Capture the cell that displays the provided text and extract its (x, y) central coordinate. 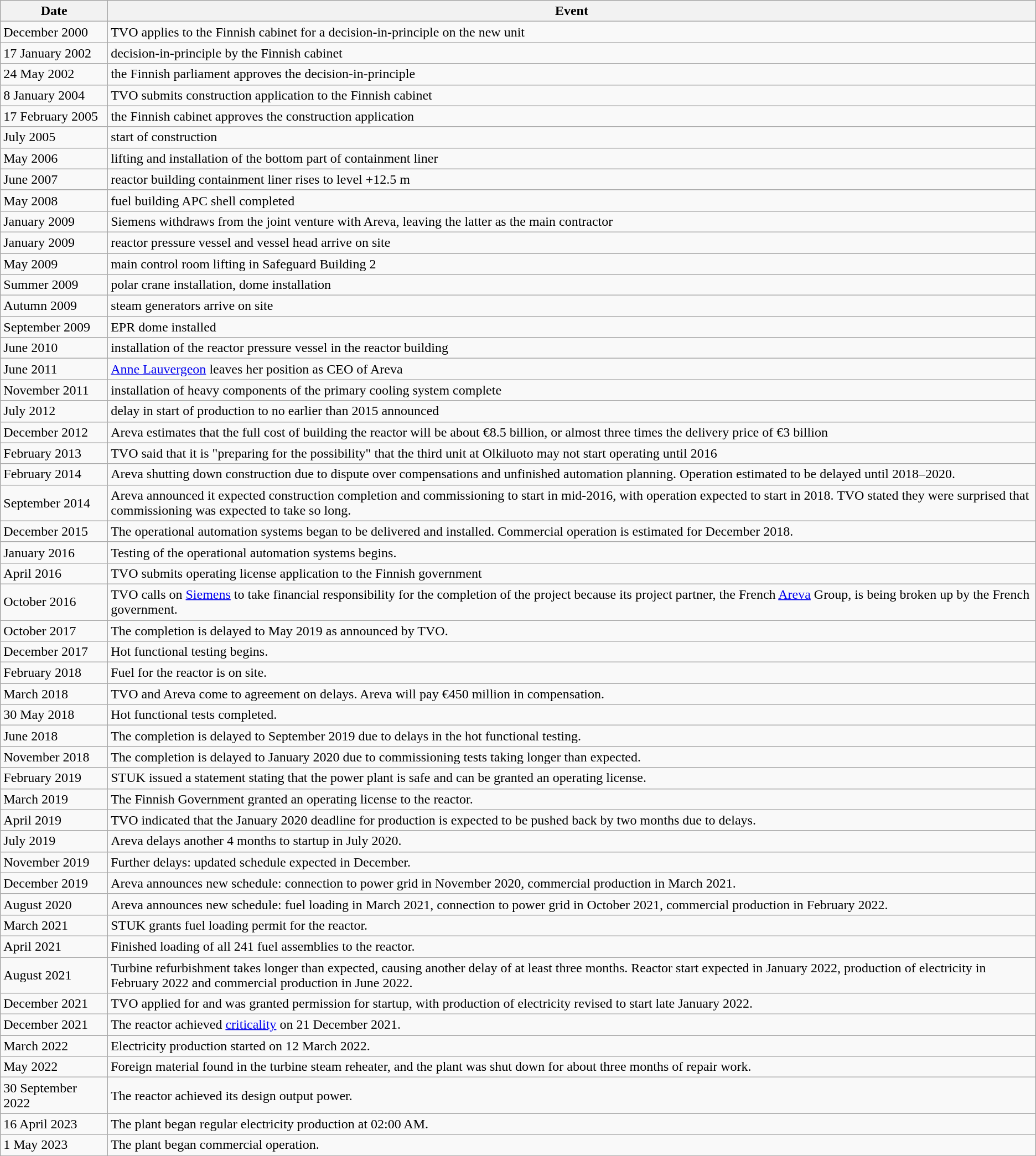
Summer 2009 (54, 285)
February 2014 (54, 474)
March 2021 (54, 925)
August 2021 (54, 975)
The completion is delayed to May 2019 as announced by TVO. (572, 630)
Event (572, 11)
Anne Lauvergeon leaves her position as CEO of Areva (572, 369)
STUK grants fuel loading permit for the reactor. (572, 925)
24 May 2002 (54, 74)
The completion is delayed to September 2019 due to delays in the hot functional testing. (572, 736)
June 2010 (54, 348)
Testing of the operational automation systems begins. (572, 552)
Autumn 2009 (54, 306)
TVO said that it is "preparing for the possibility" that the third unit at Olkiluoto may not start operating until 2016 (572, 453)
installation of heavy components of the primary cooling system complete (572, 390)
February 2018 (54, 673)
30 September 2022 (54, 1096)
Hot functional tests completed. (572, 715)
Areva announces new schedule: connection to power grid in November 2020, commercial production in March 2021. (572, 883)
Further delays: updated schedule expected in December. (572, 862)
The operational automation systems began to be delivered and installed. Commercial operation is estimated for December 2018. (572, 531)
March 2022 (54, 1046)
TVO applies to the Finnish cabinet for a decision-in-principle on the new unit (572, 32)
reactor pressure vessel and vessel head arrive on site (572, 242)
The Finnish Government granted an operating license to the reactor. (572, 799)
Date (54, 11)
Areva estimates that the full cost of building the reactor will be about €8.5 billion, or almost three times the delivery price of €3 billion (572, 432)
fuel building APC shell completed (572, 200)
delay in start of production to no earlier than 2015 announced (572, 411)
December 2000 (54, 32)
The reactor achieved criticality on 21 December 2021. (572, 1025)
April 2016 (54, 573)
TVO and Areva come to agreement on delays. Areva will pay €450 million in compensation. (572, 694)
Fuel for the reactor is on site. (572, 673)
May 2022 (54, 1067)
steam generators arrive on site (572, 306)
Foreign material found in the turbine steam reheater, and the plant was shut down for about three months of repair work. (572, 1067)
8 January 2004 (54, 95)
January 2016 (54, 552)
November 2011 (54, 390)
February 2013 (54, 453)
STUK issued a statement stating that the power plant is safe and can be granted an operating license. (572, 778)
July 2012 (54, 411)
TVO submits construction application to the Finnish cabinet (572, 95)
June 2011 (54, 369)
polar crane installation, dome installation (572, 285)
The reactor achieved its design output power. (572, 1096)
EPR dome installed (572, 327)
Areva delays another 4 months to startup in July 2020. (572, 841)
June 2007 (54, 179)
reactor building containment liner rises to level +12.5 m (572, 179)
November 2018 (54, 757)
17 January 2002 (54, 53)
April 2019 (54, 820)
30 May 2018 (54, 715)
October 2016 (54, 602)
TVO applied for and was granted permission for startup, with production of electricity revised to start late January 2022. (572, 1004)
December 2019 (54, 883)
decision-in-principle by the Finnish cabinet (572, 53)
September 2014 (54, 502)
February 2019 (54, 778)
July 2005 (54, 137)
Hot functional testing begins. (572, 652)
17 February 2005 (54, 116)
December 2015 (54, 531)
16 April 2023 (54, 1124)
lifting and installation of the bottom part of containment liner (572, 158)
May 2008 (54, 200)
May 2006 (54, 158)
the Finnish parliament approves the decision-in-principle (572, 74)
TVO indicated that the January 2020 deadline for production is expected to be pushed back by two months due to delays. (572, 820)
November 2019 (54, 862)
Electricity production started on 12 March 2022. (572, 1046)
TVO submits operating license application to the Finnish government (572, 573)
April 2021 (54, 946)
March 2019 (54, 799)
The completion is delayed to January 2020 due to commissioning tests taking longer than expected. (572, 757)
1 May 2023 (54, 1145)
The plant began commercial operation. (572, 1145)
May 2009 (54, 264)
June 2018 (54, 736)
December 2012 (54, 432)
The plant began regular electricity production at 02:00 AM. (572, 1124)
start of construction (572, 137)
March 2018 (54, 694)
installation of the reactor pressure vessel in the reactor building (572, 348)
August 2020 (54, 904)
Areva announces new schedule: fuel loading in March 2021, connection to power grid in October 2021, commercial production in February 2022. (572, 904)
main control room lifting in Safeguard Building 2 (572, 264)
December 2017 (54, 652)
September 2009 (54, 327)
Siemens withdraws from the joint venture with Areva, leaving the latter as the main contractor (572, 221)
July 2019 (54, 841)
October 2017 (54, 630)
the Finnish cabinet approves the construction application (572, 116)
Finished loading of all 241 fuel assemblies to the reactor. (572, 946)
